Extract the [X, Y] coordinate from the center of the cell holding the provided text.  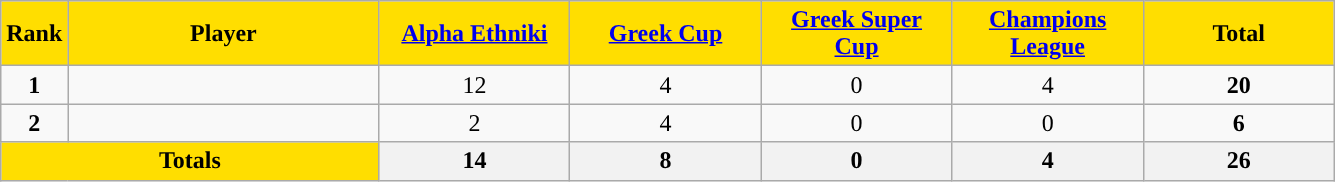
Player [224, 34]
Greek Super Cup [856, 34]
Alpha Ethniki [474, 34]
8 [666, 161]
12 [474, 85]
Champions League [1048, 34]
6 [1238, 123]
1 [34, 85]
Rank [34, 34]
Total [1238, 34]
20 [1238, 85]
26 [1238, 161]
Totals [190, 161]
Greek Cup [666, 34]
14 [474, 161]
